Determine the [X, Y] coordinate at the center of the cell enclosing the given text.  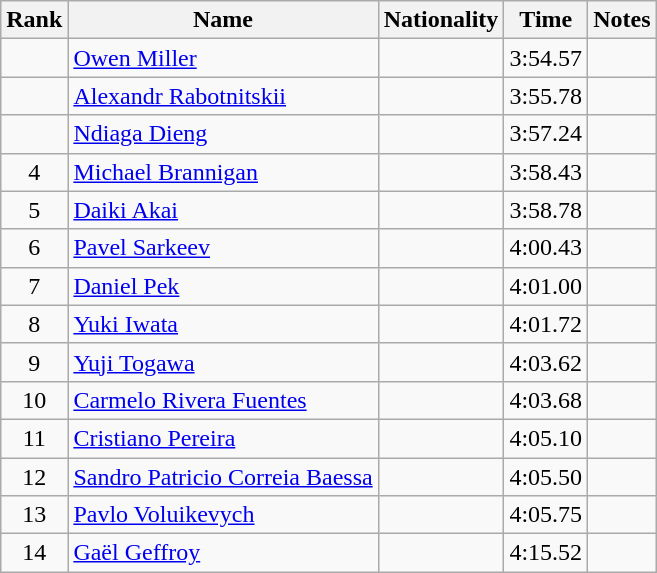
5 [34, 210]
3:57.24 [546, 134]
Ndiaga Dieng [223, 134]
4:03.68 [546, 400]
Notes [622, 20]
3:58.78 [546, 210]
Daniel Pek [223, 286]
4:01.72 [546, 324]
Pavel Sarkeev [223, 248]
14 [34, 553]
4:05.50 [546, 477]
Sandro Patricio Correia Baessa [223, 477]
4 [34, 172]
Nationality [441, 20]
4:01.00 [546, 286]
Alexandr Rabotnitskii [223, 96]
4:15.52 [546, 553]
Michael Brannigan [223, 172]
4:00.43 [546, 248]
Rank [34, 20]
Time [546, 20]
3:55.78 [546, 96]
11 [34, 438]
Yuki Iwata [223, 324]
4:03.62 [546, 362]
Name [223, 20]
4:05.75 [546, 515]
Pavlo Voluikevych [223, 515]
10 [34, 400]
7 [34, 286]
Daiki Akai [223, 210]
4:05.10 [546, 438]
3:58.43 [546, 172]
12 [34, 477]
Yuji Togawa [223, 362]
6 [34, 248]
Owen Miller [223, 58]
9 [34, 362]
13 [34, 515]
Cristiano Pereira [223, 438]
Carmelo Rivera Fuentes [223, 400]
8 [34, 324]
Gaël Geffroy [223, 553]
3:54.57 [546, 58]
